Determine the (x, y) coordinate at the center of the cell enclosing the given text.  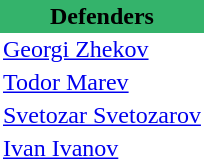
Georgi Zhekov (102, 50)
Svetozar Svetozarov (102, 116)
Defenders (102, 16)
Todor Marev (102, 82)
